Capture the cell that displays the provided text and extract its [x, y] central coordinate. 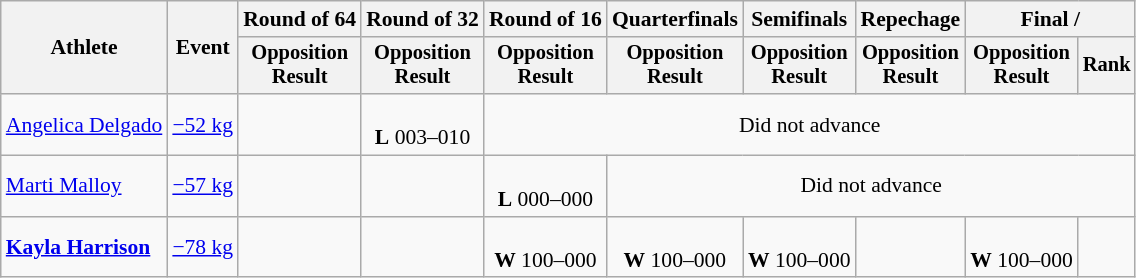
−57 kg [202, 186]
Rank [1107, 66]
Kayla Harrison [84, 248]
−78 kg [202, 248]
Semifinals [800, 19]
L 003–010 [422, 124]
−52 kg [202, 124]
Final / [1050, 19]
Round of 32 [422, 19]
Quarterfinals [675, 19]
Athlete [84, 48]
Round of 16 [546, 19]
Repechage [911, 19]
Angelica Delgado [84, 124]
Marti Malloy [84, 186]
Event [202, 48]
Round of 64 [300, 19]
L 000–000 [546, 186]
